From the cell containing the given text, extract its center point as (x, y) coordinate. 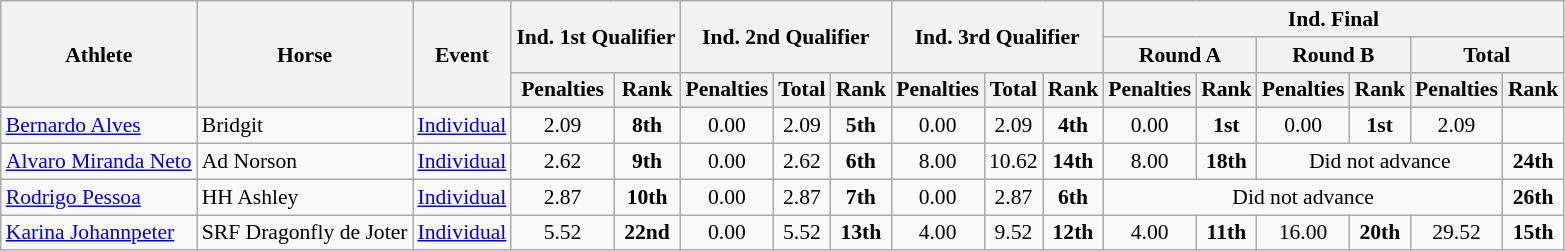
Bernardo Alves (99, 126)
18th (1226, 162)
10.62 (1014, 162)
12th (1074, 233)
20th (1380, 233)
Ind. 3rd Qualifier (997, 36)
8th (648, 126)
29.52 (1456, 233)
15th (1534, 233)
HH Ashley (305, 197)
10th (648, 197)
Bridgit (305, 126)
Event (462, 54)
7th (862, 197)
11th (1226, 233)
Ind. 1st Qualifier (596, 36)
14th (1074, 162)
5th (862, 126)
9th (648, 162)
Rodrigo Pessoa (99, 197)
13th (862, 233)
Round B (1334, 55)
22nd (648, 233)
Karina Johannpeter (99, 233)
26th (1534, 197)
Round A (1180, 55)
4th (1074, 126)
9.52 (1014, 233)
Ind. 2nd Qualifier (786, 36)
Alvaro Miranda Neto (99, 162)
Ad Norson (305, 162)
SRF Dragonfly de Joter (305, 233)
24th (1534, 162)
16.00 (1304, 233)
Athlete (99, 54)
Ind. Final (1333, 19)
Horse (305, 54)
